Output the [x, y] coordinate of the center of the cell containing the given text.  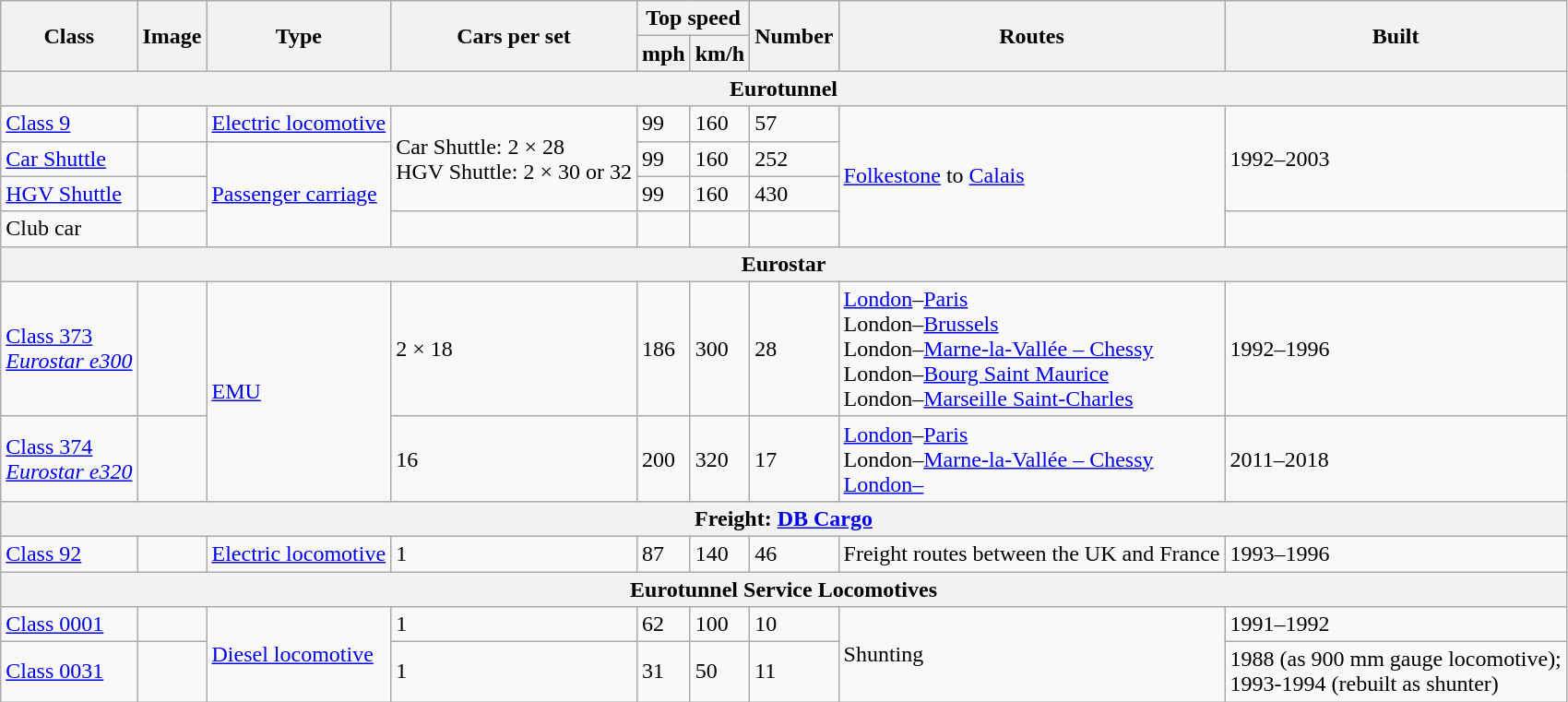
46 [794, 553]
HGV Shuttle [69, 194]
Eurostar [784, 264]
Routes [1031, 36]
Built [1396, 36]
Class [69, 36]
Class 9 [69, 124]
Freight: DB Cargo [784, 518]
Class 92 [69, 553]
200 [663, 458]
57 [794, 124]
Number [794, 36]
Eurotunnel Service Locomotives [784, 589]
Car Shuttle [69, 159]
Car Shuttle: 2 × 28 HGV Shuttle: 2 × 30 or 32 [515, 159]
Shunting [1031, 655]
300 [719, 349]
Top speed [693, 18]
1992–2003 [1396, 159]
Class 0001 [69, 625]
2 × 18 [515, 349]
140 [719, 553]
Diesel locomotive [299, 655]
252 [794, 159]
1992–1996 [1396, 349]
1993–1996 [1396, 553]
London–ParisLondon–Marne-la-Vallée – ChessyLondon– [1031, 458]
Type [299, 36]
Club car [69, 229]
100 [719, 625]
Image [172, 36]
Cars per set [515, 36]
Class 374 Eurostar e320 [69, 458]
10 [794, 625]
London–ParisLondon–BrusselsLondon–Marne-la-Vallée – ChessyLondon–Bourg Saint MauriceLondon–Marseille Saint-Charles [1031, 349]
186 [663, 349]
16 [515, 458]
Freight routes between the UK and France [1031, 553]
1991–1992 [1396, 625]
Passenger carriage [299, 194]
62 [663, 625]
17 [794, 458]
km/h [719, 54]
Class 373 Eurostar e300 [69, 349]
28 [794, 349]
31 [663, 672]
mph [663, 54]
2011–2018 [1396, 458]
11 [794, 672]
87 [663, 553]
Eurotunnel [784, 89]
50 [719, 672]
1988 (as 900 mm gauge locomotive);1993-1994 (rebuilt as shunter) [1396, 672]
Folkestone to Calais [1031, 176]
Class 0031 [69, 672]
430 [794, 194]
320 [719, 458]
EMU [299, 391]
